Provide the (x, y) coordinate of the cell's center where the given text is located.  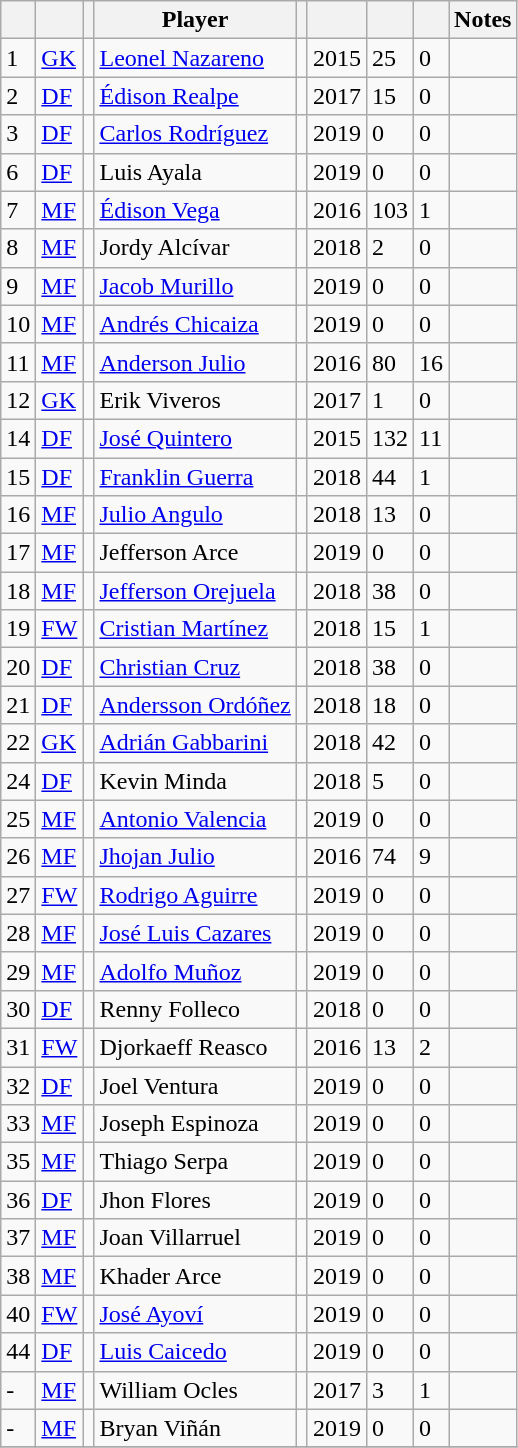
22 (18, 743)
Antonio Valencia (195, 819)
José Quintero (195, 438)
28 (18, 933)
26 (18, 857)
33 (18, 1124)
14 (18, 438)
Thiago Serpa (195, 1162)
Jacob Murillo (195, 286)
José Ayoví (195, 1314)
21 (18, 705)
José Luis Cazares (195, 933)
William Ocles (195, 1390)
8 (18, 248)
17 (18, 553)
29 (18, 971)
5 (390, 781)
Adolfo Muñoz (195, 971)
Andrés Chicaiza (195, 324)
Jefferson Orejuela (195, 591)
74 (390, 857)
6 (18, 172)
Joseph Espinoza (195, 1124)
Renny Folleco (195, 1009)
Andersson Ordóñez (195, 705)
24 (18, 781)
132 (390, 438)
Djorkaeff Reasco (195, 1047)
Jhon Flores (195, 1200)
Édison Vega (195, 210)
Jefferson Arce (195, 553)
Erik Viveros (195, 400)
Cristian Martínez (195, 629)
27 (18, 895)
Luis Caicedo (195, 1352)
103 (390, 210)
20 (18, 667)
Luis Ayala (195, 172)
7 (18, 210)
10 (18, 324)
Christian Cruz (195, 667)
80 (390, 362)
12 (18, 400)
Jhojan Julio (195, 857)
35 (18, 1162)
31 (18, 1047)
42 (390, 743)
32 (18, 1085)
Joan Villarruel (195, 1238)
Bryan Viñán (195, 1428)
Franklin Guerra (195, 477)
Player (195, 20)
Joel Ventura (195, 1085)
Rodrigo Aguirre (195, 895)
Khader Arce (195, 1276)
Édison Realpe (195, 96)
19 (18, 629)
Jordy Alcívar (195, 248)
Leonel Nazareno (195, 58)
Kevin Minda (195, 781)
40 (18, 1314)
Julio Angulo (195, 515)
Carlos Rodríguez (195, 134)
30 (18, 1009)
37 (18, 1238)
Adrián Gabbarini (195, 743)
Anderson Julio (195, 362)
Notes (483, 20)
36 (18, 1200)
